Determine the (X, Y) coordinate at the center of the cell enclosing the given text.  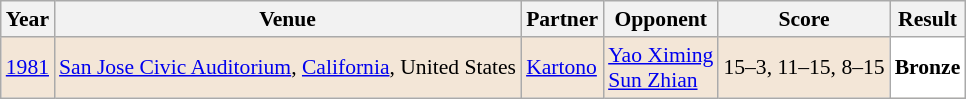
Result (928, 19)
Kartono (562, 68)
Year (28, 19)
Bronze (928, 68)
15–3, 11–15, 8–15 (804, 68)
Partner (562, 19)
1981 (28, 68)
San Jose Civic Auditorium, California, United States (288, 68)
Score (804, 19)
Yao Ximing Sun Zhian (660, 68)
Opponent (660, 19)
Venue (288, 19)
